Extract the [x, y] coordinate from the center of the cell holding the provided text.  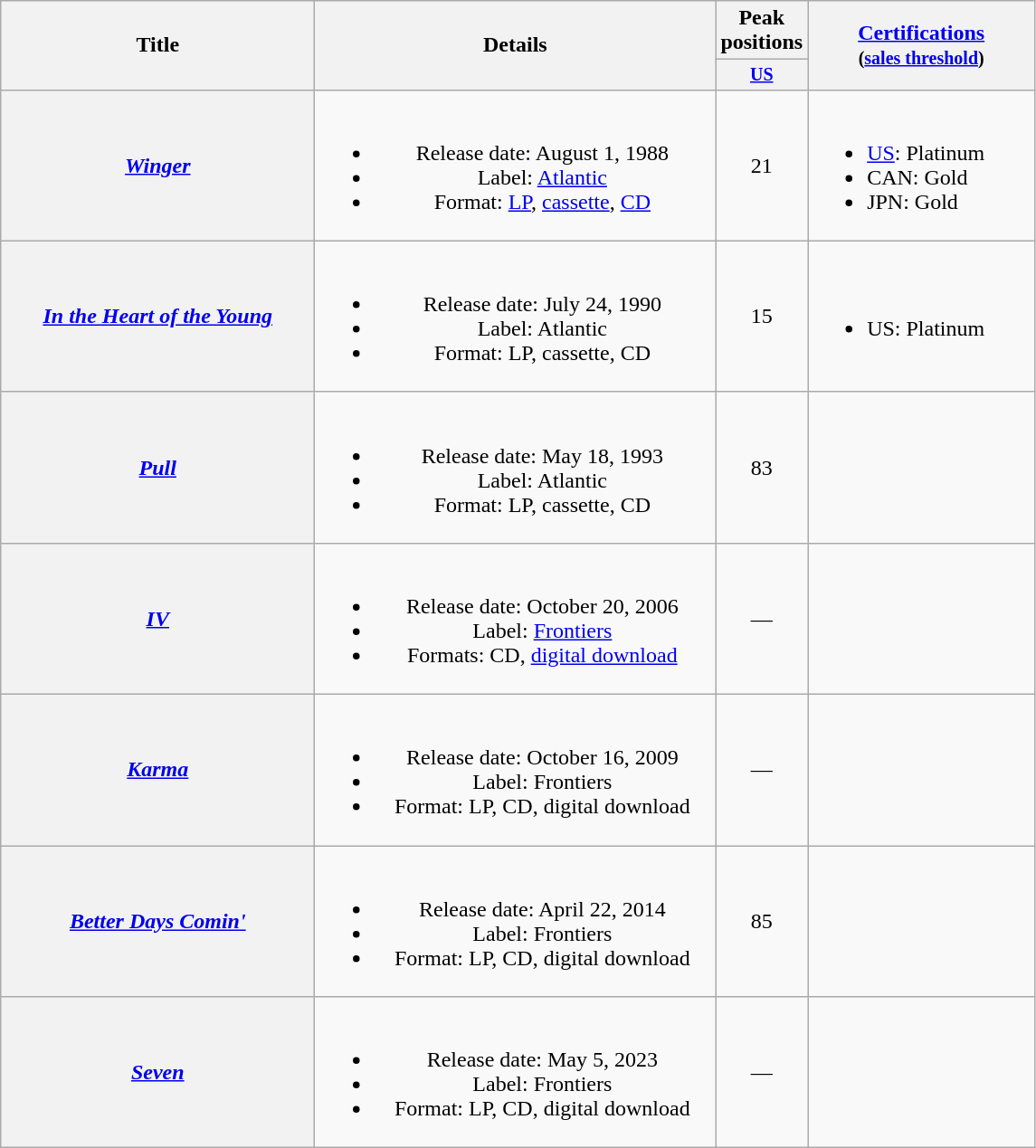
Release date: October 20, 2006Label: FrontiersFormats: CD, digital download [516, 619]
Certifications(sales threshold) [921, 45]
Title [157, 45]
85 [762, 921]
In the Heart of the Young [157, 317]
US: Platinum [921, 317]
Karma [157, 771]
83 [762, 467]
Release date: April 22, 2014Label: FrontiersFormat: LP, CD, digital download [516, 921]
Pull [157, 467]
Winger [157, 165]
Details [516, 45]
Peak positions [762, 31]
IV [157, 619]
Better Days Comin' [157, 921]
US [762, 74]
Release date: May 18, 1993Label: AtlanticFormat: LP, cassette, CD [516, 467]
Release date: August 1, 1988Label: AtlanticFormat: LP, cassette, CD [516, 165]
21 [762, 165]
Seven [157, 1073]
Release date: July 24, 1990Label: AtlanticFormat: LP, cassette, CD [516, 317]
15 [762, 317]
Release date: May 5, 2023Label: FrontiersFormat: LP, CD, digital download [516, 1073]
Release date: October 16, 2009Label: FrontiersFormat: LP, CD, digital download [516, 771]
US: PlatinumCAN: GoldJPN: Gold [921, 165]
